Return (X, Y) of the center of cell containing provided text 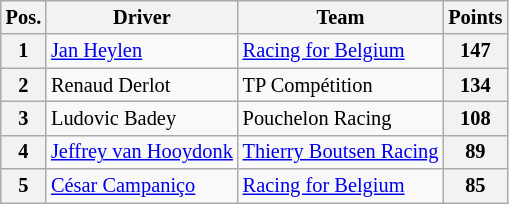
Ludovic Badey (142, 118)
César Campaniço (142, 186)
Jeffrey van Hooydonk (142, 152)
TP Compétition (341, 85)
147 (475, 51)
Renaud Derlot (142, 85)
1 (24, 51)
Team (341, 17)
Pouchelon Racing (341, 118)
5 (24, 186)
3 (24, 118)
Points (475, 17)
Thierry Boutsen Racing (341, 152)
Driver (142, 17)
2 (24, 85)
Pos. (24, 17)
108 (475, 118)
4 (24, 152)
89 (475, 152)
134 (475, 85)
85 (475, 186)
Jan Heylen (142, 51)
